Return the [x, y] coordinate for the center point of the cell that contains the specified text.  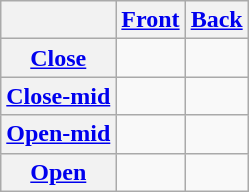
Open-mid [58, 134]
Close [58, 58]
Open [58, 172]
Front [150, 20]
Close-mid [58, 96]
Back [216, 20]
